For the text-containing cell, return its midpoint in [x, y] coordinate format. 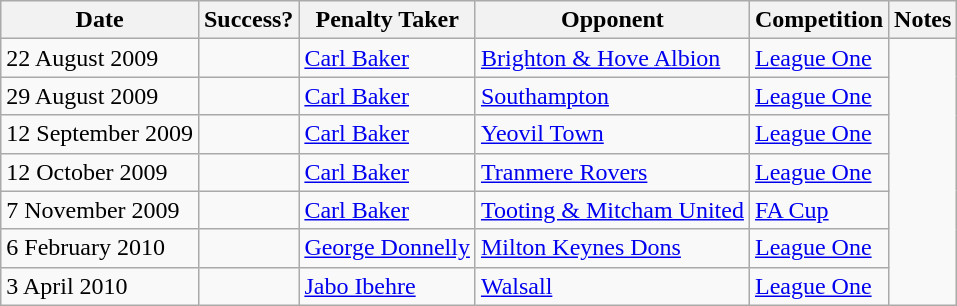
Jabo Ibehre [388, 286]
Southampton [612, 96]
Competition [818, 20]
Penalty Taker [388, 20]
Walsall [612, 286]
Date [100, 20]
George Donnelly [388, 248]
Tranmere Rovers [612, 172]
12 September 2009 [100, 134]
Yeovil Town [612, 134]
Tooting & Mitcham United [612, 210]
Brighton & Hove Albion [612, 58]
6 February 2010 [100, 248]
Milton Keynes Dons [612, 248]
29 August 2009 [100, 96]
22 August 2009 [100, 58]
12 October 2009 [100, 172]
Opponent [612, 20]
Success? [248, 20]
3 April 2010 [100, 286]
7 November 2009 [100, 210]
FA Cup [818, 210]
Notes [923, 20]
